Determine the [x, y] coordinate at the center of the cell enclosing the given text.  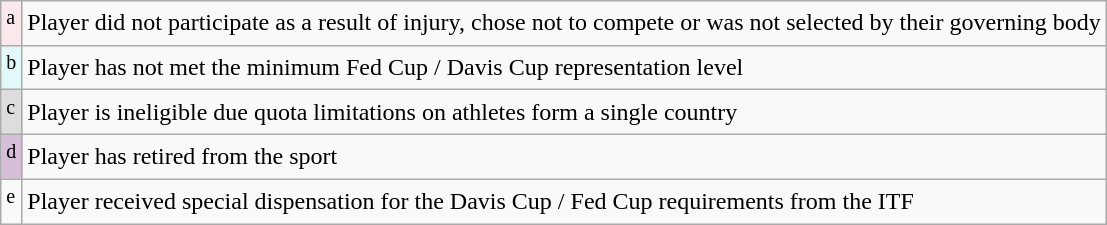
Player is ineligible due quota limitations on athletes form a single country [564, 112]
Player received special dispensation for the Davis Cup / Fed Cup requirements from the ITF [564, 202]
e [12, 202]
c [12, 112]
Player has not met the minimum Fed Cup / Davis Cup representation level [564, 68]
Player did not participate as a result of injury, chose not to compete or was not selected by their governing body [564, 24]
d [12, 156]
a [12, 24]
b [12, 68]
Player has retired from the sport [564, 156]
